Extract the [x, y] coordinate from the center of the cell holding the provided text.  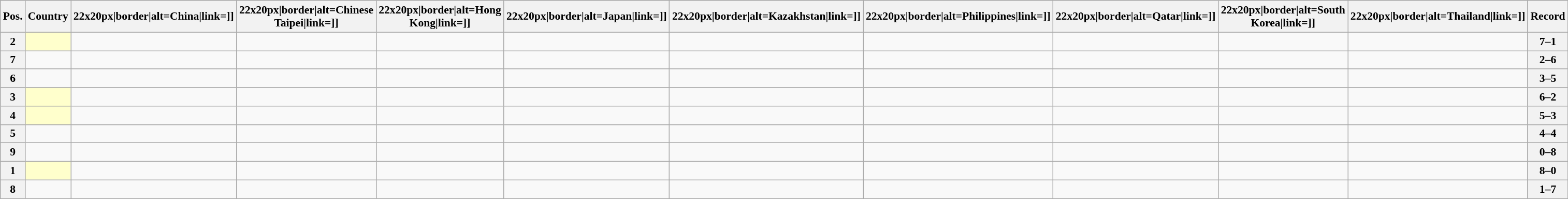
4 [13, 116]
2 [13, 41]
6 [13, 79]
4–4 [1547, 134]
3 [13, 97]
22x20px|border|alt=Thailand|link=]] [1438, 17]
7 [13, 60]
22x20px|border|alt=China|link=]] [154, 17]
22x20px|border|alt=Chinese Taipei|link=]] [307, 17]
Pos. [13, 17]
5 [13, 134]
22x20px|border|alt=South Korea|link=]] [1283, 17]
0–8 [1547, 152]
2–6 [1547, 60]
5–3 [1547, 116]
1 [13, 171]
7–1 [1547, 41]
22x20px|border|alt=Kazakhstan|link=]] [766, 17]
22x20px|border|alt=Hong Kong|link=]] [440, 17]
3–5 [1547, 79]
1–7 [1547, 189]
Country [48, 17]
22x20px|border|alt=Philippines|link=]] [958, 17]
8 [13, 189]
8–0 [1547, 171]
22x20px|border|alt=Qatar|link=]] [1136, 17]
6–2 [1547, 97]
Record [1547, 17]
22x20px|border|alt=Japan|link=]] [587, 17]
9 [13, 152]
